Extract the [X, Y] coordinate from the center of the cell holding the provided text.  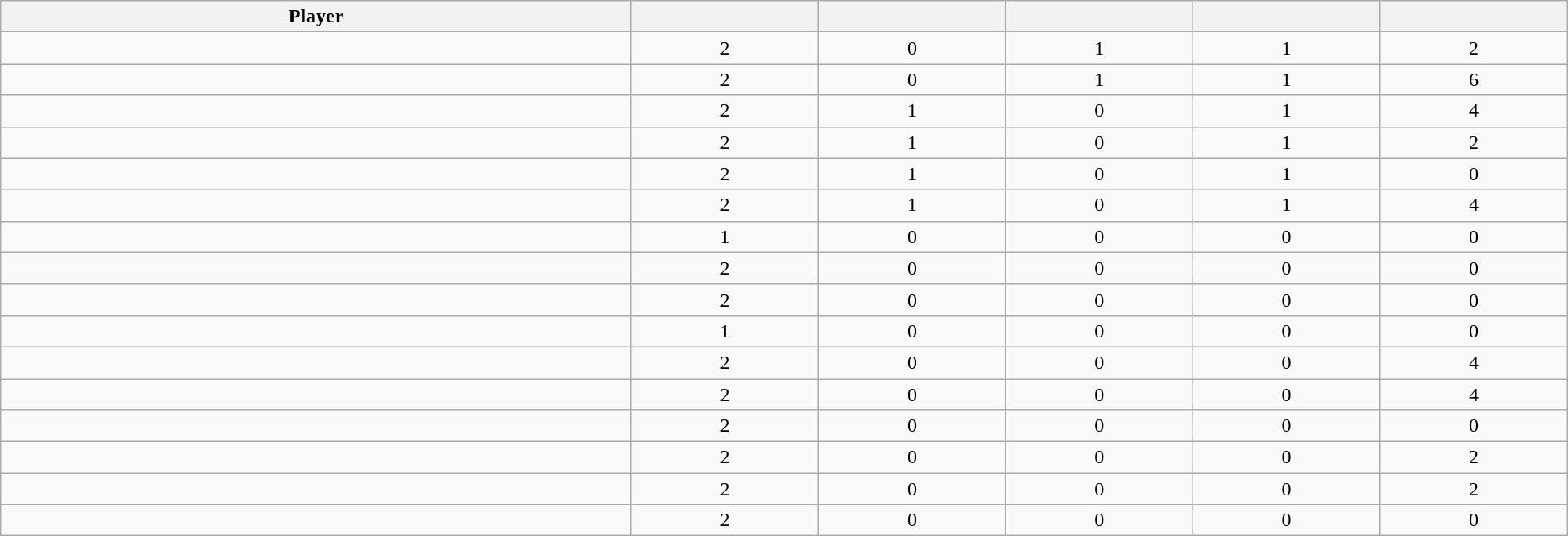
6 [1474, 79]
Player [316, 17]
